Detect which cell encompasses the target text, then output its (X, Y) center coordinate. 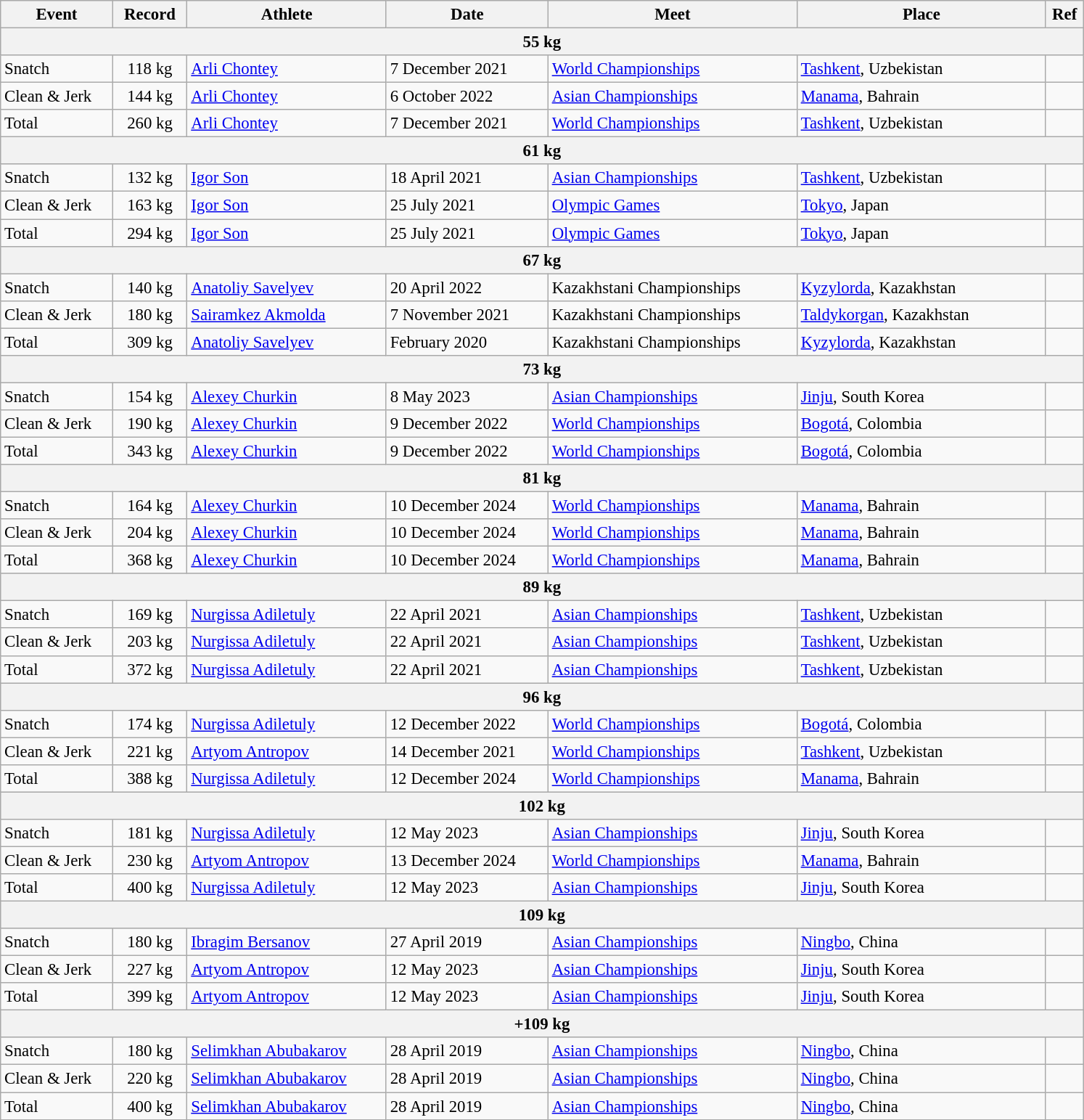
227 kg (149, 970)
372 kg (149, 669)
181 kg (149, 833)
81 kg (542, 478)
61 kg (542, 151)
169 kg (149, 615)
18 April 2021 (467, 178)
102 kg (542, 806)
203 kg (149, 642)
399 kg (149, 997)
174 kg (149, 724)
14 December 2021 (467, 751)
Taldykorgan, Kazakhstan (921, 314)
Date (467, 15)
190 kg (149, 424)
Place (921, 15)
8 May 2023 (467, 396)
27 April 2019 (467, 942)
309 kg (149, 342)
Sairamkez Akmolda (287, 314)
Event (57, 15)
140 kg (149, 287)
96 kg (542, 697)
6 October 2022 (467, 97)
89 kg (542, 587)
132 kg (149, 178)
230 kg (149, 860)
67 kg (542, 260)
Meet (672, 15)
February 2020 (467, 342)
388 kg (149, 779)
221 kg (149, 751)
+109 kg (542, 1024)
Ref (1064, 15)
368 kg (149, 560)
12 December 2022 (467, 724)
73 kg (542, 369)
163 kg (149, 205)
260 kg (149, 123)
55 kg (542, 42)
118 kg (149, 69)
20 April 2022 (467, 287)
164 kg (149, 506)
13 December 2024 (467, 860)
12 December 2024 (467, 779)
204 kg (149, 533)
109 kg (542, 915)
294 kg (149, 233)
Ibragim Bersanov (287, 942)
154 kg (149, 396)
343 kg (149, 451)
Athlete (287, 15)
Record (149, 15)
144 kg (149, 97)
220 kg (149, 1079)
7 November 2021 (467, 314)
